Identify which cell holds the provided text, then report its [X, Y] central coordinate. 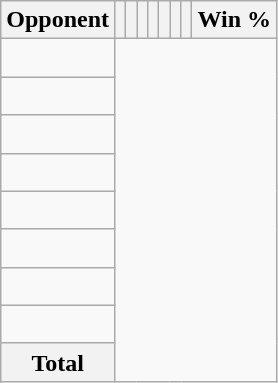
Total [58, 362]
Win % [234, 20]
Opponent [58, 20]
